Extract the [x, y] coordinate from the center of the cell holding the provided text.  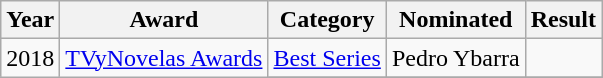
2018 [30, 58]
Award [164, 20]
TVyNovelas Awards [164, 58]
Category [327, 20]
Nominated [456, 20]
Best Series [327, 58]
Result [563, 20]
Year [30, 20]
Pedro Ybarra [456, 58]
